Determine the (x, y) coordinate at the center of the cell enclosing the given text.  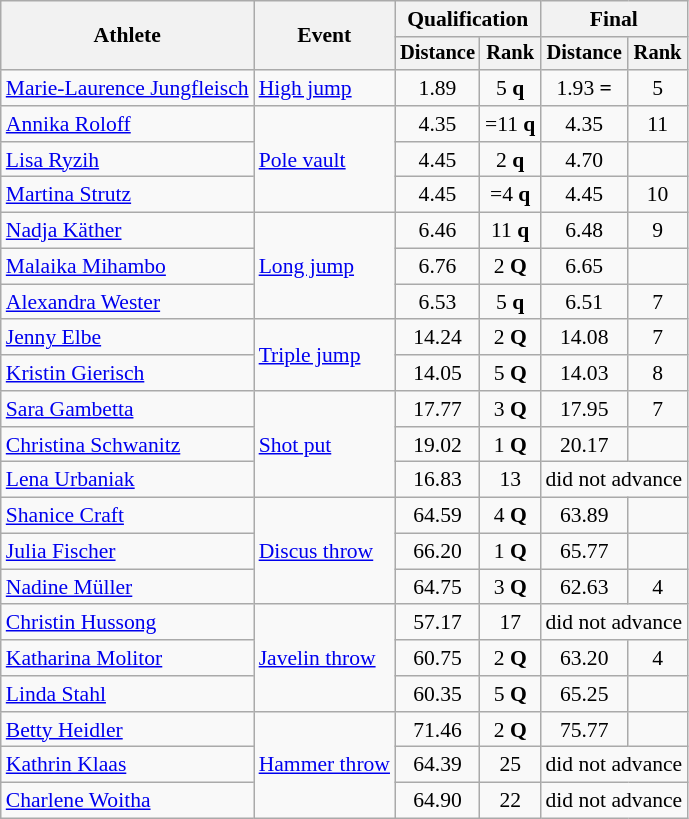
Pole vault (324, 160)
14.08 (584, 338)
6.48 (584, 231)
17.77 (438, 409)
64.75 (438, 587)
Sara Gambetta (128, 409)
4.70 (584, 160)
=4 q (510, 195)
14.03 (584, 373)
Christin Hussong (128, 623)
Shanice Craft (128, 516)
17.95 (584, 409)
17 (510, 623)
Kathrin Klaas (128, 765)
Triple jump (324, 356)
=11 q (510, 124)
Katharina Molitor (128, 658)
Javelin throw (324, 658)
Christina Schwanitz (128, 445)
66.20 (438, 552)
65.77 (584, 552)
14.05 (438, 373)
Final (614, 19)
16.83 (438, 480)
20.17 (584, 445)
Nadja Käther (128, 231)
64.59 (438, 516)
64.90 (438, 801)
62.63 (584, 587)
6.51 (584, 302)
Charlene Woitha (128, 801)
1.89 (438, 88)
Lena Urbaniak (128, 480)
60.75 (438, 658)
6.65 (584, 267)
Martina Strutz (128, 195)
60.35 (438, 694)
Julia Fischer (128, 552)
14.24 (438, 338)
Annika Roloff (128, 124)
13 (510, 480)
Qualification (468, 19)
19.02 (438, 445)
1.93 = (584, 88)
10 (658, 195)
Marie-Laurence Jungfleisch (128, 88)
Alexandra Wester (128, 302)
65.25 (584, 694)
4 Q (510, 516)
2 q (510, 160)
8 (658, 373)
Malaika Mihambo (128, 267)
Hammer throw (324, 766)
57.17 (438, 623)
Linda Stahl (128, 694)
High jump (324, 88)
6.46 (438, 231)
Event (324, 36)
Lisa Ryzih (128, 160)
71.46 (438, 730)
63.20 (584, 658)
Nadine Müller (128, 587)
9 (658, 231)
6.53 (438, 302)
63.89 (584, 516)
5 (658, 88)
Jenny Elbe (128, 338)
6.76 (438, 267)
11 (658, 124)
Athlete (128, 36)
Betty Heidler (128, 730)
Discus throw (324, 552)
Shot put (324, 444)
64.39 (438, 765)
Kristin Gierisch (128, 373)
11 q (510, 231)
25 (510, 765)
75.77 (584, 730)
Long jump (324, 266)
22 (510, 801)
